Extract the (x, y) coordinate from the center of the cell holding the provided text.  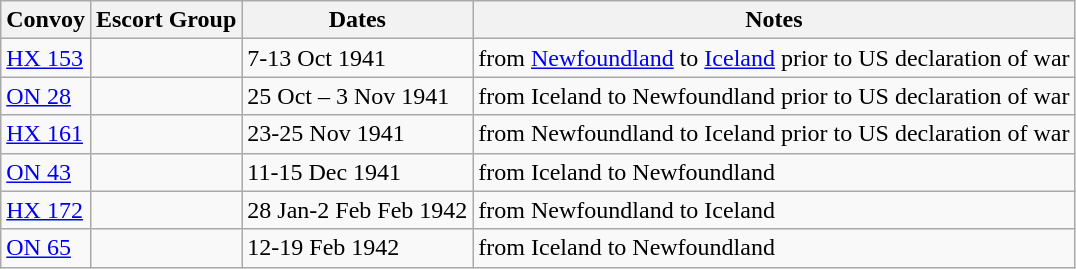
ON 65 (46, 248)
Escort Group (166, 20)
Notes (774, 20)
Convoy (46, 20)
ON 43 (46, 172)
HX 172 (46, 210)
11-15 Dec 1941 (358, 172)
28 Jan-2 Feb Feb 1942 (358, 210)
Dates (358, 20)
23-25 Nov 1941 (358, 134)
25 Oct – 3 Nov 1941 (358, 96)
HX 161 (46, 134)
12-19 Feb 1942 (358, 248)
ON 28 (46, 96)
from Newfoundland to Iceland (774, 210)
HX 153 (46, 58)
from Iceland to Newfoundland prior to US declaration of war (774, 96)
7-13 Oct 1941 (358, 58)
